Return the [X, Y] coordinate for the center point of the cell that contains the specified text.  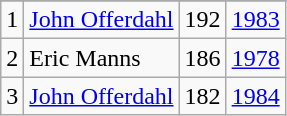
1984 [256, 96]
186 [202, 58]
192 [202, 20]
Eric Manns [102, 58]
182 [202, 96]
2 [12, 58]
3 [12, 96]
1 [12, 20]
1983 [256, 20]
1978 [256, 58]
